Output the (X, Y) coordinate of the center of the cell containing the given text.  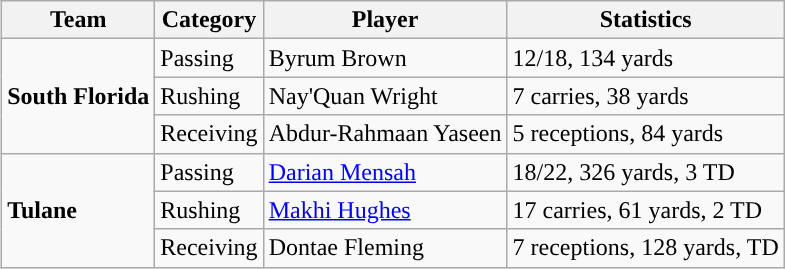
5 receptions, 84 yards (646, 134)
18/22, 326 yards, 3 TD (646, 172)
Byrum Brown (385, 58)
Darian Mensah (385, 172)
Nay'Quan Wright (385, 96)
Category (209, 20)
Tulane (78, 210)
7 receptions, 128 yards, TD (646, 248)
Team (78, 20)
Dontae Fleming (385, 248)
7 carries, 38 yards (646, 96)
Makhi Hughes (385, 210)
South Florida (78, 96)
17 carries, 61 yards, 2 TD (646, 210)
Abdur-Rahmaan Yaseen (385, 134)
12/18, 134 yards (646, 58)
Statistics (646, 20)
Player (385, 20)
